Identify which cell holds the provided text, then report its (X, Y) central coordinate. 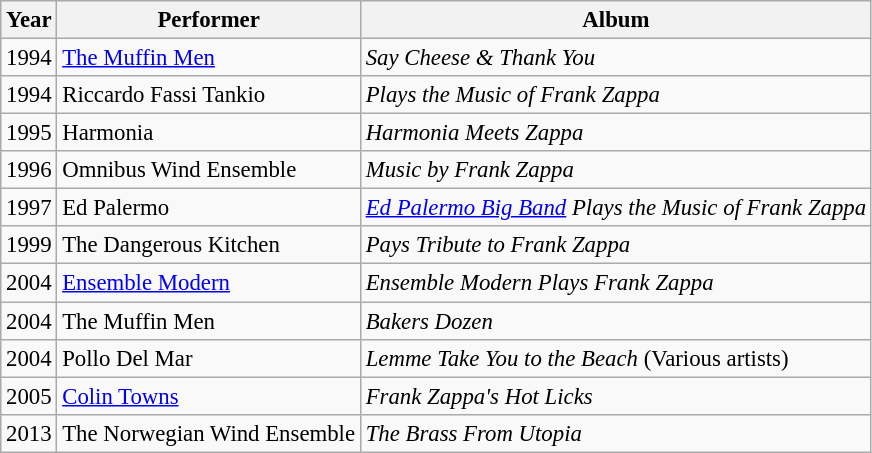
Ed Palermo Big Band Plays the Music of Frank Zappa (616, 208)
Pollo Del Mar (208, 358)
The Dangerous Kitchen (208, 245)
Harmonia (208, 133)
Album (616, 20)
1997 (29, 208)
Performer (208, 20)
Colin Towns (208, 396)
The Norwegian Wind Ensemble (208, 433)
Plays the Music of Frank Zappa (616, 95)
Year (29, 20)
Frank Zappa's Hot Licks (616, 396)
2013 (29, 433)
2005 (29, 396)
Ed Palermo (208, 208)
Ensemble Modern Plays Frank Zappa (616, 283)
Music by Frank Zappa (616, 170)
The Brass From Utopia (616, 433)
Lemme Take You to the Beach (Various artists) (616, 358)
Bakers Dozen (616, 321)
Pays Tribute to Frank Zappa (616, 245)
1999 (29, 245)
Omnibus Wind Ensemble (208, 170)
Riccardo Fassi Tankio (208, 95)
1996 (29, 170)
Harmonia Meets Zappa (616, 133)
1995 (29, 133)
Say Cheese & Thank You (616, 58)
Ensemble Modern (208, 283)
